For the text-containing cell, return its midpoint in [x, y] coordinate format. 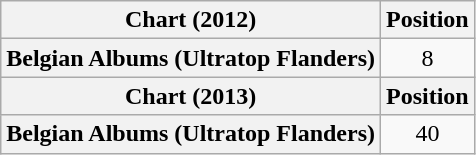
40 [428, 134]
Chart (2012) [191, 20]
8 [428, 58]
Chart (2013) [191, 96]
